Return [X, Y] of the center of cell containing provided text 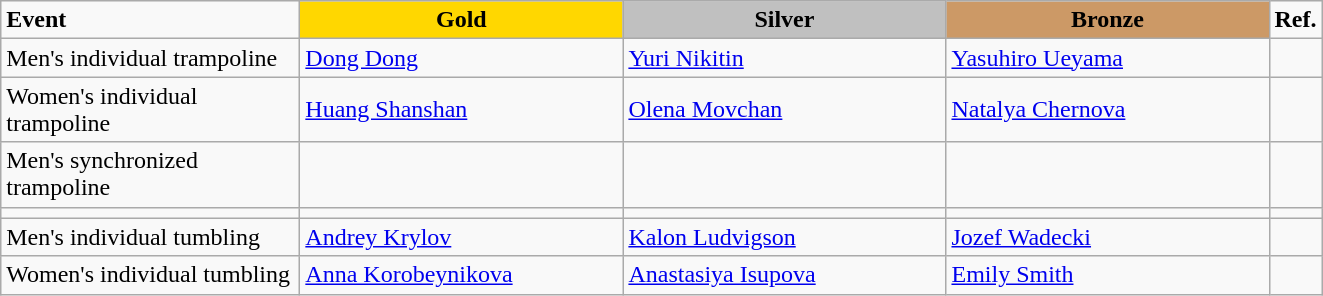
Ref. [1296, 20]
Jozef Wadecki [1108, 237]
Huang Shanshan [462, 110]
Andrey Krylov [462, 237]
Women's individual tumbling [150, 275]
Gold [462, 20]
Men's synchronized trampoline [150, 174]
Bronze [1108, 20]
Kalon Ludvigson [784, 237]
Event [150, 20]
Anna Korobeynikova [462, 275]
Anastasiya Isupova [784, 275]
Men's individual trampoline [150, 58]
Dong Dong [462, 58]
Women's individual trampoline [150, 110]
Natalya Chernova [1108, 110]
Emily Smith [1108, 275]
Men's individual tumbling [150, 237]
Yuri Nikitin [784, 58]
Yasuhiro Ueyama [1108, 58]
Olena Movchan [784, 110]
Silver [784, 20]
